Search for the cell housing the specified text and yield its [x, y] center coordinate. 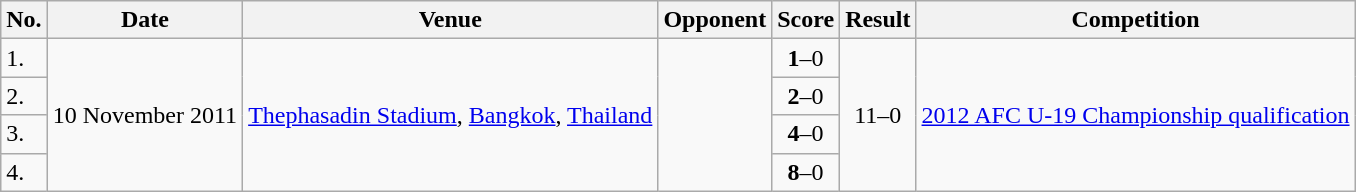
Score [806, 20]
1. [24, 58]
Opponent [715, 20]
2. [24, 96]
Result [878, 20]
Thephasadin Stadium, Bangkok, Thailand [450, 115]
Competition [1136, 20]
8–0 [806, 172]
4–0 [806, 134]
2012 AFC U-19 Championship qualification [1136, 115]
11–0 [878, 115]
No. [24, 20]
3. [24, 134]
Date [144, 20]
Venue [450, 20]
2–0 [806, 96]
10 November 2011 [144, 115]
1–0 [806, 58]
4. [24, 172]
